Scan for the cell matching the given text and deliver its (X, Y) coordinate at center. 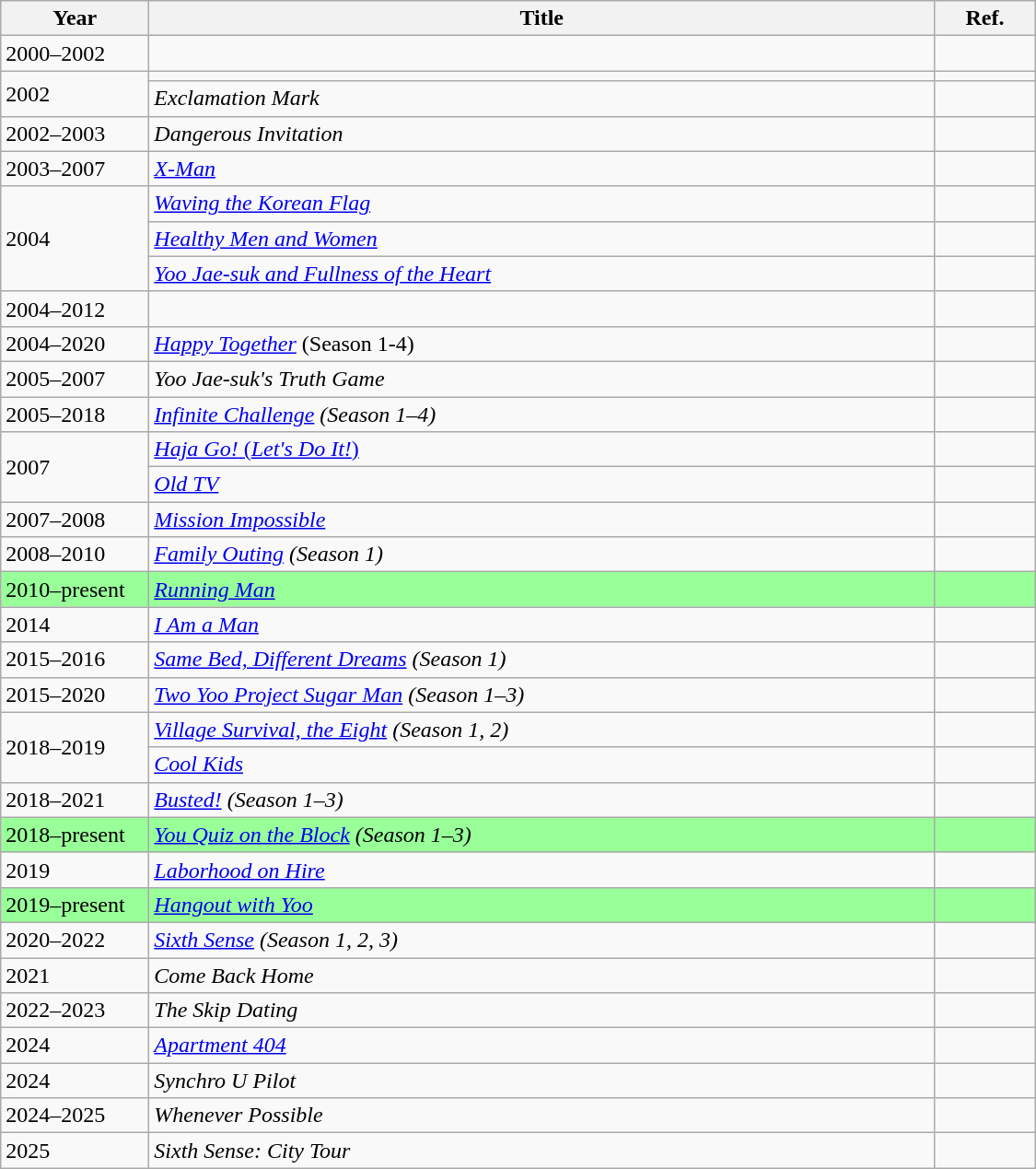
You Quiz on the Block (Season 1–3) (541, 835)
2015–2016 (76, 660)
2007–2008 (76, 520)
2005–2018 (76, 414)
Hangout with Yoo (541, 905)
Whenever Possible (541, 1116)
The Skip Dating (541, 1011)
I Am a Man (541, 625)
2019 (76, 870)
Mission Impossible (541, 520)
Sixth Sense (Season 1, 2, 3) (541, 940)
Laborhood on Hire (541, 870)
Dangerous Invitation (541, 134)
Ref. (985, 18)
2005–2007 (76, 379)
2008–2010 (76, 555)
Sixth Sense: City Tour (541, 1151)
2000–2002 (76, 53)
2024–2025 (76, 1116)
2021 (76, 976)
Yoo Jae-suk's Truth Game (541, 379)
Come Back Home (541, 976)
Two Yoo Project Sugar Man (Season 1–3) (541, 695)
Village Survival, the Eight (Season 1, 2) (541, 730)
2025 (76, 1151)
Infinite Challenge (Season 1–4) (541, 414)
Old TV (541, 485)
Cool Kids (541, 765)
X-Man (541, 169)
Waving the Korean Flag (541, 204)
Title (541, 18)
2022–2023 (76, 1011)
2015–2020 (76, 695)
Apartment 404 (541, 1046)
2010–present (76, 590)
2004–2020 (76, 344)
Yoo Jae-suk and Fullness of the Heart (541, 274)
2018–present (76, 835)
Busted! (Season 1–3) (541, 800)
2002 (76, 94)
Year (76, 18)
2019–present (76, 905)
2004 (76, 239)
Family Outing (Season 1) (541, 555)
Haja Go! (Let's Do It!) (541, 450)
2004–2012 (76, 309)
Same Bed, Different Dreams (Season 1) (541, 660)
2007 (76, 467)
2003–2007 (76, 169)
2002–2003 (76, 134)
Running Man (541, 590)
Synchro U Pilot (541, 1081)
2018–2019 (76, 747)
2014 (76, 625)
2018–2021 (76, 800)
Exclamation Mark (541, 99)
Happy Together (Season 1-4) (541, 344)
2020–2022 (76, 940)
Healthy Men and Women (541, 239)
